Output the [x, y] coordinate of the center of the cell containing the given text.  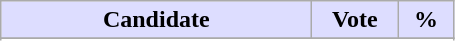
Candidate [156, 20]
Vote [355, 20]
% [426, 20]
